Output the [X, Y] coordinate of the center of the cell containing the given text.  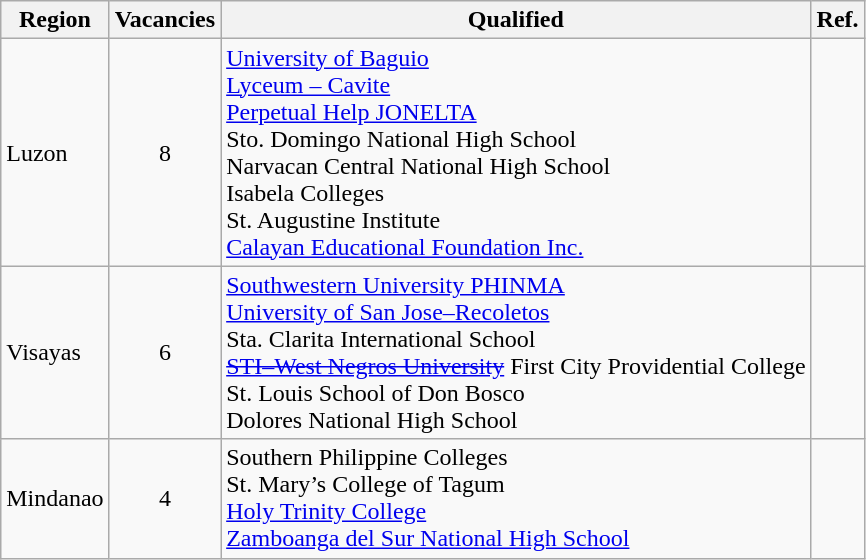
Luzon [55, 152]
Ref. [838, 20]
Southern Philippine CollegesSt. Mary’s College of TagumHoly Trinity CollegeZamboanga del Sur National High School [516, 498]
Qualified [516, 20]
Mindanao [55, 498]
4 [165, 498]
Region [55, 20]
8 [165, 152]
Visayas [55, 352]
6 [165, 352]
Vacancies [165, 20]
